Provide the (X, Y) coordinate of the cell's center where the given text is located.  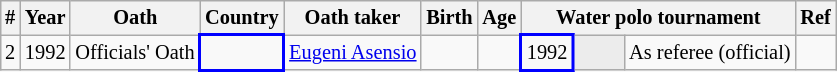
Age (499, 17)
Birth (449, 17)
Officials' Oath (135, 52)
Year (45, 17)
2 (10, 52)
Oath taker (353, 17)
As referee (official) (710, 52)
Oath (135, 17)
Country (242, 17)
# (10, 17)
Water polo tournament (658, 17)
Ref (815, 17)
Eugeni Asensio (353, 52)
